Determine the [X, Y] coordinate at the center of the cell enclosing the given text.  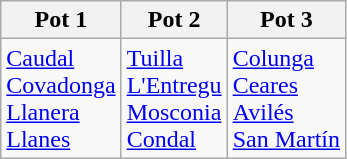
ColungaCearesAvilésSan Martín [286, 98]
Pot 1 [61, 20]
TuillaL'EntreguMosconiaCondal [174, 98]
Pot 2 [174, 20]
CaudalCovadongaLlaneraLlanes [61, 98]
Pot 3 [286, 20]
